Provide the [x, y] coordinate of the cell's center where the given text is located.  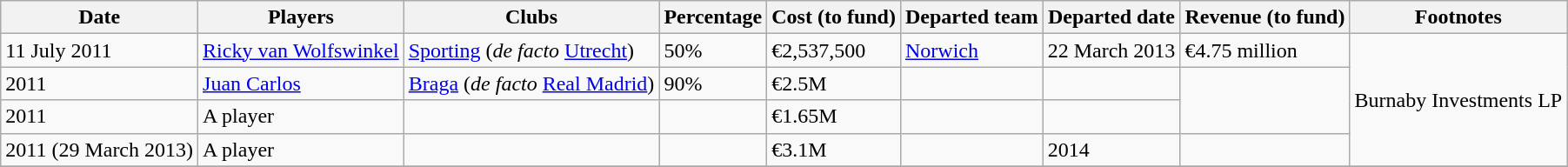
22 March 2013 [1111, 50]
€2.5M [834, 83]
Departed team [971, 17]
Departed date [1111, 17]
€4.75 million [1264, 50]
€1.65M [834, 117]
Date [99, 17]
Percentage [713, 17]
2011 (29 March 2013) [99, 150]
Players [301, 17]
Cost (to fund) [834, 17]
€3.1M [834, 150]
Revenue (to fund) [1264, 17]
Burnaby Investments LP [1458, 100]
€2,537,500 [834, 50]
Norwich [971, 50]
Braga (de facto Real Madrid) [531, 83]
Juan Carlos [301, 83]
50% [713, 50]
Footnotes [1458, 17]
90% [713, 83]
Clubs [531, 17]
Sporting (de facto Utrecht) [531, 50]
11 July 2011 [99, 50]
Ricky van Wolfswinkel [301, 50]
2014 [1111, 150]
